Identify which cell holds the provided text, then report its (x, y) central coordinate. 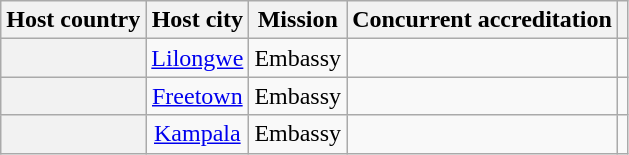
Kampala (198, 134)
Concurrent accreditation (482, 20)
Mission (298, 20)
Lilongwe (198, 58)
Host country (74, 20)
Host city (198, 20)
Freetown (198, 96)
